Locate the cell with the specified text and output its [x, y] center coordinate. 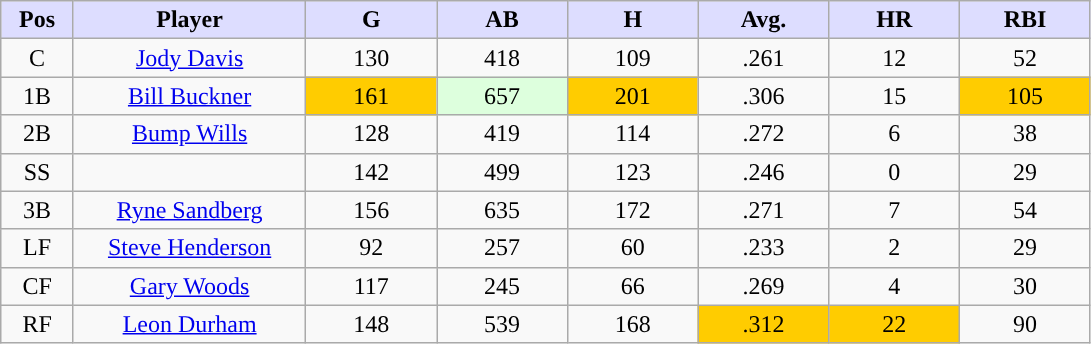
7 [894, 210]
.261 [764, 58]
635 [502, 210]
Bump Wills [189, 134]
.246 [764, 172]
245 [502, 286]
Pos [38, 20]
Ryne Sandberg [189, 210]
201 [632, 96]
4 [894, 286]
1B [38, 96]
657 [502, 96]
Gary Woods [189, 286]
52 [1026, 58]
22 [894, 324]
66 [632, 286]
130 [372, 58]
CF [38, 286]
499 [502, 172]
114 [632, 134]
.233 [764, 248]
156 [372, 210]
G [372, 20]
123 [632, 172]
AB [502, 20]
H [632, 20]
30 [1026, 286]
15 [894, 96]
12 [894, 58]
109 [632, 58]
.269 [764, 286]
SS [38, 172]
60 [632, 248]
148 [372, 324]
Jody Davis [189, 58]
142 [372, 172]
539 [502, 324]
Steve Henderson [189, 248]
Leon Durham [189, 324]
419 [502, 134]
2B [38, 134]
.272 [764, 134]
3B [38, 210]
38 [1026, 134]
2 [894, 248]
RF [38, 324]
128 [372, 134]
6 [894, 134]
117 [372, 286]
LF [38, 248]
90 [1026, 324]
HR [894, 20]
Avg. [764, 20]
.306 [764, 96]
161 [372, 96]
.271 [764, 210]
Bill Buckner [189, 96]
168 [632, 324]
.312 [764, 324]
RBI [1026, 20]
257 [502, 248]
Player [189, 20]
92 [372, 248]
172 [632, 210]
0 [894, 172]
54 [1026, 210]
418 [502, 58]
C [38, 58]
105 [1026, 96]
